Locate the cell with the specified text and output its [x, y] center coordinate. 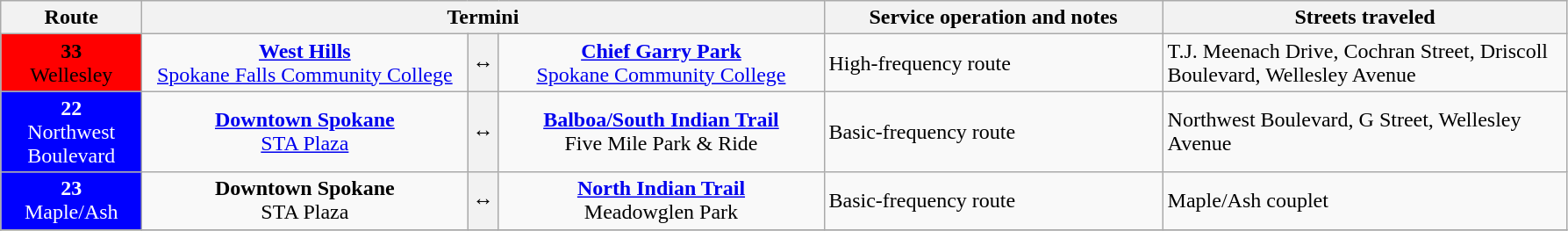
Service operation and notes [993, 18]
Maple/Ash couplet [1365, 200]
Northwest Boulevard, G Street, Wellesley Avenue [1365, 132]
West Hills Spokane Falls Community College [305, 63]
22Northwest Boulevard [72, 132]
Termini [483, 18]
North Indian TrailMeadowglen Park [662, 200]
Balboa/South Indian TrailFive Mile Park & Ride [662, 132]
Chief Garry ParkSpokane Community College [662, 63]
Streets traveled [1365, 18]
33Wellesley [72, 63]
High-frequency route [993, 63]
23Maple/Ash [72, 200]
Route [72, 18]
T.J. Meenach Drive, Cochran Street, Driscoll Boulevard, Wellesley Avenue [1365, 63]
